Provide the (x, y) coordinate of the cell's center where the given text is located.  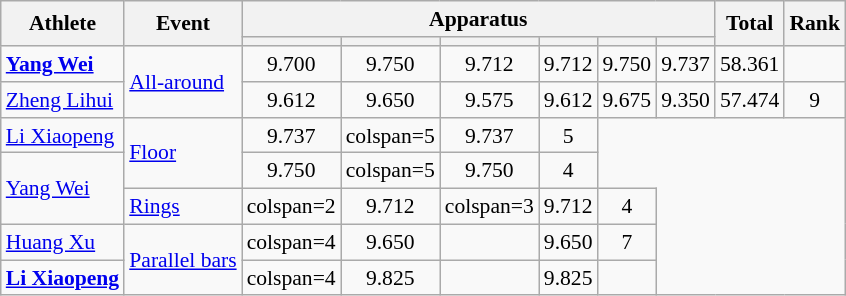
Rank (814, 24)
Parallel bars (182, 260)
Huang Xu (62, 243)
9.350 (686, 100)
9.700 (292, 64)
58.361 (750, 64)
colspan=3 (490, 207)
Athlete (62, 24)
57.474 (750, 100)
colspan=2 (292, 207)
All-around (182, 82)
Total (750, 24)
Zheng Lihui (62, 100)
Floor (182, 154)
9.675 (628, 100)
5 (568, 136)
Apparatus (478, 19)
Event (182, 24)
7 (628, 243)
9.575 (490, 100)
Rings (182, 207)
9 (814, 100)
